Return (x, y) of the center of cell containing provided text 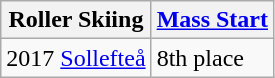
Roller Skiing (76, 20)
2017 Sollefteå (76, 58)
8th place (212, 58)
Mass Start (212, 20)
